Extract the [X, Y] coordinate from the center of the cell holding the provided text.  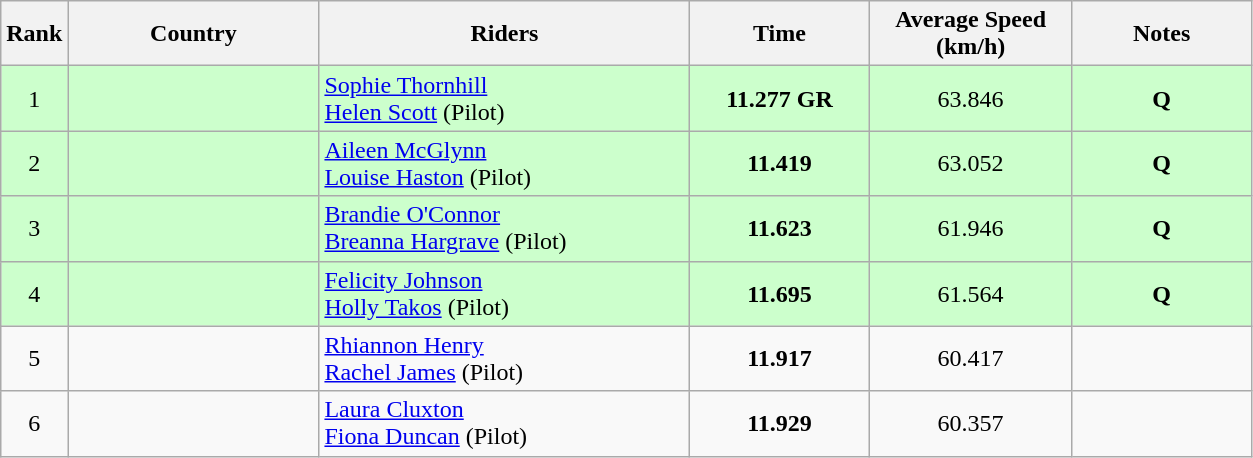
11.929 [780, 424]
Time [780, 34]
2 [34, 164]
Rank [34, 34]
Riders [504, 34]
63.846 [970, 98]
61.946 [970, 228]
Sophie ThornhillHelen Scott (Pilot) [504, 98]
11.419 [780, 164]
Felicity JohnsonHolly Takos (Pilot) [504, 294]
61.564 [970, 294]
Brandie O'ConnorBreanna Hargrave (Pilot) [504, 228]
Average Speed (km/h) [970, 34]
11.917 [780, 358]
1 [34, 98]
Country [194, 34]
60.417 [970, 358]
Aileen McGlynnLouise Haston (Pilot) [504, 164]
Rhiannon HenryRachel James (Pilot) [504, 358]
11.695 [780, 294]
11.277 GR [780, 98]
60.357 [970, 424]
Notes [1162, 34]
5 [34, 358]
11.623 [780, 228]
3 [34, 228]
6 [34, 424]
Laura CluxtonFiona Duncan (Pilot) [504, 424]
63.052 [970, 164]
4 [34, 294]
